Detect which cell encompasses the target text, then output its [x, y] center coordinate. 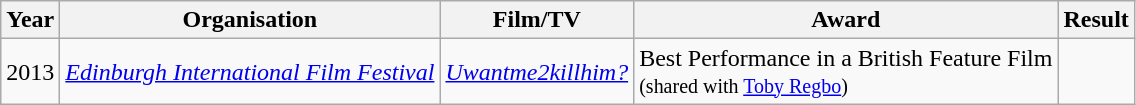
Uwantme2killhim? [537, 72]
Best Performance in a British Feature Film(shared with Toby Regbo) [846, 72]
2013 [30, 72]
Result [1096, 20]
Edinburgh International Film Festival [250, 72]
Year [30, 20]
Organisation [250, 20]
Film/TV [537, 20]
Award [846, 20]
